For the text-containing cell, return its midpoint in (X, Y) coordinate format. 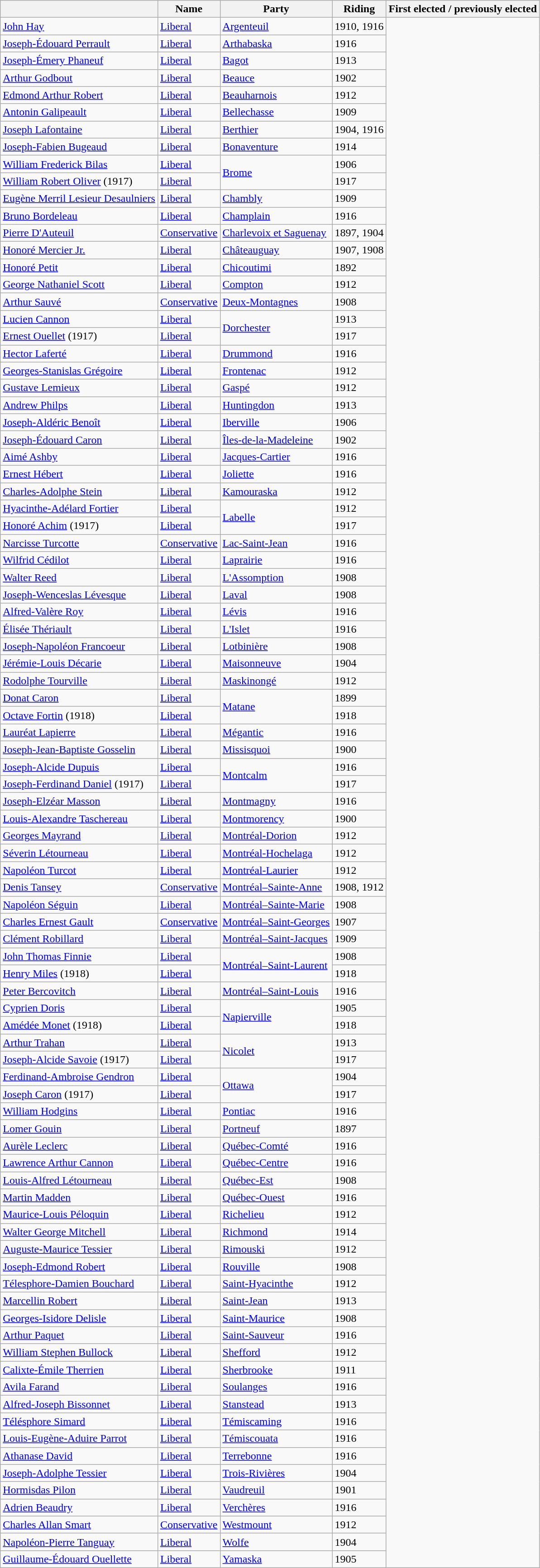
Martin Madden (79, 1197)
Lotbinière (276, 646)
Charles-Adolphe Stein (79, 491)
1911 (359, 1370)
Îles-de-la-Madeleine (276, 439)
Joseph-Napoléon Francoeur (79, 646)
Adrien Beaudry (79, 1507)
Richmond (276, 1232)
Portneuf (276, 1129)
Honoré Achim (1917) (79, 526)
Nicolet (276, 1051)
Laval (276, 595)
Georges-Isidore Delisle (79, 1318)
Joseph-Jean-Baptiste Gosselin (79, 749)
Vaudreuil (276, 1490)
Lucien Cannon (79, 319)
Joseph-Wenceslas Lévesque (79, 595)
Georges Mayrand (79, 836)
1897 (359, 1129)
Charlevoix et Saguenay (276, 233)
William Stephen Bullock (79, 1353)
Ernest Ouellet (1917) (79, 336)
Jacques-Cartier (276, 457)
Avila Farand (79, 1387)
Télésphore Simard (79, 1421)
Montréal-Dorion (276, 836)
Rodolphe Tourville (79, 681)
Québec-Comté (276, 1146)
Montcalm (276, 776)
Matane (276, 706)
Iberville (276, 422)
Calixte-Émile Therrien (79, 1370)
Châteauguay (276, 250)
Honoré Mercier Jr. (79, 250)
Montmorency (276, 819)
Joseph Caron (1917) (79, 1094)
Laprairie (276, 560)
Saint-Jean (276, 1301)
Montréal–Saint-Georges (276, 922)
Argenteuil (276, 26)
Charles Allan Smart (79, 1525)
Joseph-Aldéric Benoît (79, 422)
Gaspé (276, 388)
Montréal-Laurier (276, 870)
Hector Laferté (79, 353)
Walter George Mitchell (79, 1232)
William Frederick Bilas (79, 164)
Saint-Sauveur (276, 1335)
1908, 1912 (359, 887)
Joseph-Édouard Perrault (79, 43)
Soulanges (276, 1387)
Joseph-Fabien Bugeaud (79, 147)
Richelieu (276, 1215)
John Thomas Finnie (79, 956)
1899 (359, 698)
Joseph-Émery Phaneuf (79, 61)
Chicoutimi (276, 267)
Élisée Thériault (79, 629)
Walter Reed (79, 577)
Name (189, 9)
Louis-Alexandre Taschereau (79, 819)
Maurice-Louis Péloquin (79, 1215)
Napoléon Séguin (79, 905)
First elected / previously elected (463, 9)
Marcellin Robert (79, 1301)
Ottawa (276, 1086)
Aimé Ashby (79, 457)
William Hodgins (79, 1111)
Lac-Saint-Jean (276, 543)
Joseph-Adolphe Tessier (79, 1473)
Montréal-Hochelaga (276, 853)
Drummond (276, 353)
Québec-Ouest (276, 1197)
Georges-Stanislas Grégoire (79, 371)
Ernest Hébert (79, 474)
Cyprien Doris (79, 1008)
Shefford (276, 1353)
Clément Robillard (79, 939)
Lawrence Arthur Cannon (79, 1163)
Joseph-Édouard Caron (79, 439)
Eugène Merril Lesieur Desaulniers (79, 198)
Compton (276, 285)
Napoléon-Pierre Tanguay (79, 1542)
Rouville (276, 1266)
John Hay (79, 26)
Hyacinthe-Adélard Fortier (79, 509)
Amédée Monet (1918) (79, 1025)
Octave Fortin (1918) (79, 715)
Montréal–Saint-Jacques (276, 939)
Arthur Trahan (79, 1042)
Alfred-Joseph Bissonnet (79, 1404)
Joliette (276, 474)
William Robert Oliver (1917) (79, 181)
Montréal–Sainte-Marie (276, 905)
Louis-Eugène-Aduire Parrot (79, 1439)
Joseph-Ferdinand Daniel (1917) (79, 784)
Athanase David (79, 1456)
Maskinongé (276, 681)
Joseph-Edmond Robert (79, 1266)
Alfred-Valère Roy (79, 612)
Montréal–Saint-Louis (276, 991)
Honoré Petit (79, 267)
Yamaska (276, 1559)
Deux-Montagnes (276, 302)
Stanstead (276, 1404)
Berthier (276, 129)
Montréal–Saint-Laurent (276, 965)
Kamouraska (276, 491)
Aurèle Leclerc (79, 1146)
Saint-Maurice (276, 1318)
1910, 1916 (359, 26)
Wilfrid Cédilot (79, 560)
Wolfe (276, 1542)
Party (276, 9)
Frontenac (276, 371)
Arthur Paquet (79, 1335)
Rimouski (276, 1249)
Narcisse Turcotte (79, 543)
Arthabaska (276, 43)
Trois-Rivières (276, 1473)
Terrebonne (276, 1456)
Bagot (276, 61)
Montréal–Sainte-Anne (276, 887)
Bellechasse (276, 112)
1904, 1916 (359, 129)
Lomer Gouin (79, 1129)
Riding (359, 9)
Maisonneuve (276, 663)
Peter Bercovitch (79, 991)
Sherbrooke (276, 1370)
Québec-Centre (276, 1163)
Bruno Bordeleau (79, 216)
Beauce (276, 78)
Antonin Galipeault (79, 112)
Joseph Lafontaine (79, 129)
Arthur Godbout (79, 78)
Ferdinand-Ambroise Gendron (79, 1077)
Témiscouata (276, 1439)
Napoléon Turcot (79, 870)
1892 (359, 267)
George Nathaniel Scott (79, 285)
Hormisdas Pilon (79, 1490)
Gustave Lemieux (79, 388)
Joseph-Alcide Dupuis (79, 767)
L'Islet (276, 629)
Pontiac (276, 1111)
Verchères (276, 1507)
1897, 1904 (359, 233)
Missisquoi (276, 749)
Charles Ernest Gault (79, 922)
1907, 1908 (359, 250)
Chambly (276, 198)
Joseph-Alcide Savoie (1917) (79, 1060)
Télesphore-Damien Bouchard (79, 1283)
Séverin Létourneau (79, 853)
Montmagny (276, 801)
1901 (359, 1490)
Edmond Arthur Robert (79, 95)
Pierre D'Auteuil (79, 233)
Denis Tansey (79, 887)
Jérémie-Louis Décarie (79, 663)
Brome (276, 172)
Bonaventure (276, 147)
Saint-Hyacinthe (276, 1283)
Donat Caron (79, 698)
Arthur Sauvé (79, 302)
Auguste-Maurice Tessier (79, 1249)
Mégantic (276, 732)
L'Assomption (276, 577)
Huntingdon (276, 405)
Labelle (276, 517)
1907 (359, 922)
Dorchester (276, 328)
Lauréat Lapierre (79, 732)
Louis-Alfred Létourneau (79, 1180)
Champlain (276, 216)
Lévis (276, 612)
Québec-Est (276, 1180)
Guillaume-Édouard Ouellette (79, 1559)
Napierville (276, 1016)
Témiscaming (276, 1421)
Beauharnois (276, 95)
Henry Miles (1918) (79, 973)
Joseph-Elzéar Masson (79, 801)
Andrew Philps (79, 405)
Westmount (276, 1525)
